Return the (x, y) coordinate for the center point of the cell that contains the specified text.  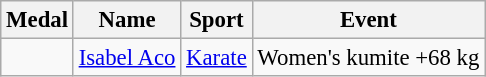
Sport (216, 20)
Isabel Aco (126, 58)
Women's kumite +68 kg (368, 58)
Karate (216, 58)
Event (368, 20)
Name (126, 20)
Medal (38, 20)
